For the text-containing cell, return its midpoint in [X, Y] coordinate format. 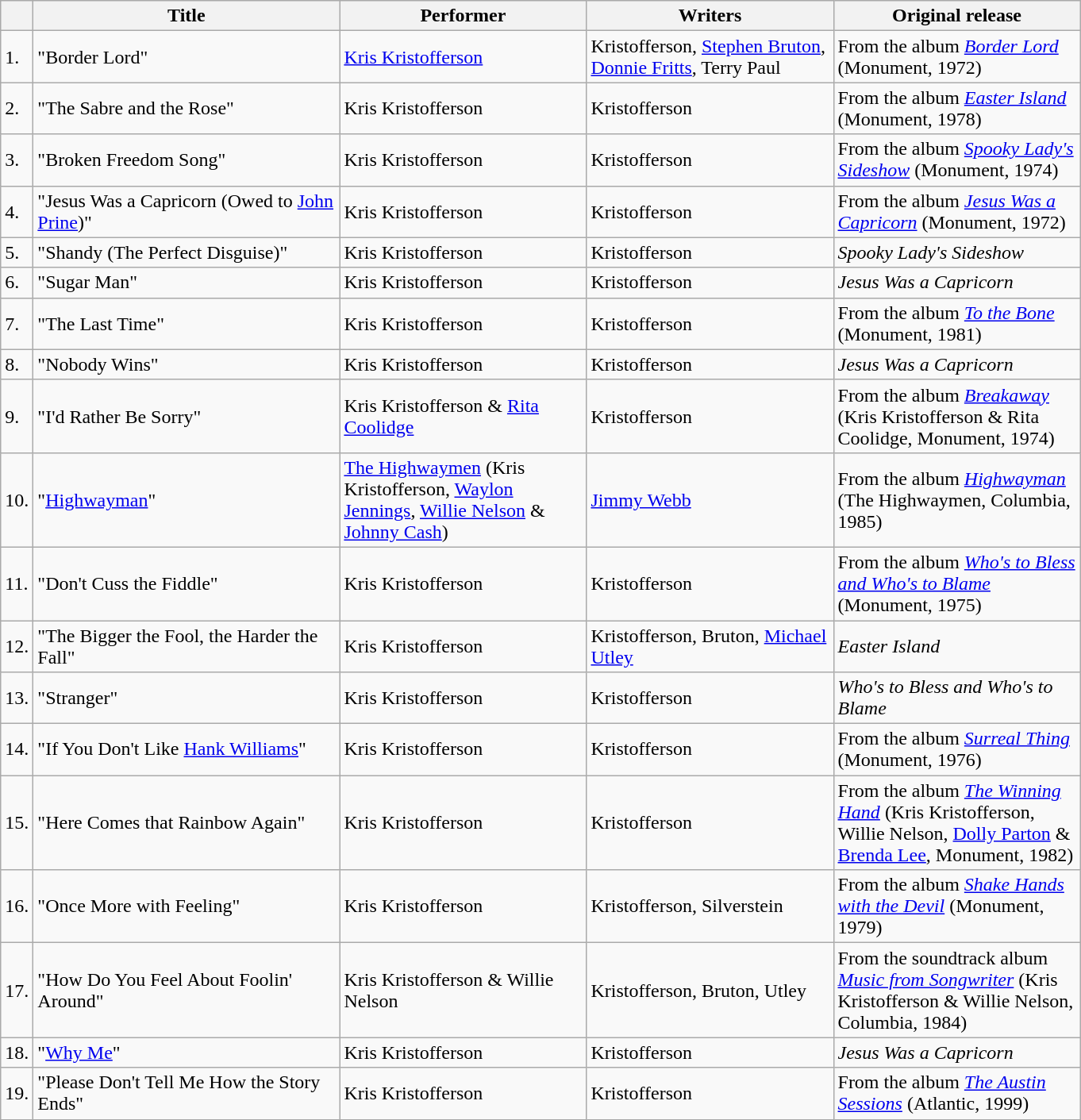
Kris Kristofferson & Willie Nelson [464, 991]
"Why Me" [187, 1053]
From the album Easter Island (Monument, 1978) [957, 108]
From the album The Austin Sessions (Atlantic, 1999) [957, 1094]
From the album Spooky Lady's Sideshow (Monument, 1974) [957, 160]
8. [17, 364]
"Once More with Feeling" [187, 906]
16. [17, 906]
13. [17, 699]
"The Bigger the Fool, the Harder the Fall" [187, 646]
15. [17, 822]
From the album Who's to Bless and Who's to Blame (Monument, 1975) [957, 583]
From the soundtrack album Music from Songwriter (Kris Kristofferson & Willie Nelson, Columbia, 1984) [957, 991]
1. [17, 57]
Spooky Lady's Sideshow [957, 252]
From the album To the Bone (Monument, 1981) [957, 324]
Writers [710, 16]
Kristofferson, Silverstein [710, 906]
"I'd Rather Be Sorry" [187, 416]
6. [17, 283]
"Nobody Wins" [187, 364]
Easter Island [957, 646]
"Please Don't Tell Me How the Story Ends" [187, 1094]
"Border Lord" [187, 57]
"Broken Freedom Song" [187, 160]
Kristofferson, Bruton, Michael Utley [710, 646]
Kris Kristofferson & Rita Coolidge [464, 416]
Kristofferson, Stephen Bruton, Donnie Fritts, Terry Paul [710, 57]
From the album Breakaway (Kris Kristofferson & Rita Coolidge, Monument, 1974) [957, 416]
14. [17, 749]
"Don't Cuss the Fiddle" [187, 583]
Performer [464, 16]
9. [17, 416]
5. [17, 252]
"The Sabre and the Rose" [187, 108]
12. [17, 646]
From the album Border Lord (Monument, 1972) [957, 57]
"Here Comes that Rainbow Again" [187, 822]
Who's to Bless and Who's to Blame [957, 699]
"Sugar Man" [187, 283]
Original release [957, 16]
Kristofferson, Bruton, Utley [710, 991]
11. [17, 583]
"Stranger" [187, 699]
From the album Surreal Thing (Monument, 1976) [957, 749]
"Highwayman" [187, 500]
19. [17, 1094]
Title [187, 16]
3. [17, 160]
From the album The Winning Hand (Kris Kristofferson, Willie Nelson, Dolly Parton & Brenda Lee, Monument, 1982) [957, 822]
Jimmy Webb [710, 500]
"If You Don't Like Hank Williams" [187, 749]
From the album Shake Hands with the Devil (Monument, 1979) [957, 906]
"The Last Time" [187, 324]
"Jesus Was a Capricorn (Owed to John Prine)" [187, 211]
18. [17, 1053]
The Highwaymen (Kris Kristofferson, Waylon Jennings, Willie Nelson & Johnny Cash) [464, 500]
4. [17, 211]
"Shandy (The Perfect Disguise)" [187, 252]
7. [17, 324]
10. [17, 500]
17. [17, 991]
From the album Highwayman (The Highwaymen, Columbia, 1985) [957, 500]
From the album Jesus Was a Capricorn (Monument, 1972) [957, 211]
2. [17, 108]
"How Do You Feel About Foolin' Around" [187, 991]
